Return the [X, Y] coordinate for the center point of the cell that contains the specified text.  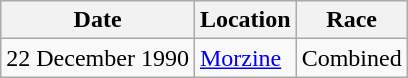
Race [352, 20]
Location [245, 20]
Date [98, 20]
Morzine [245, 58]
22 December 1990 [98, 58]
Combined [352, 58]
